Output the [X, Y] coordinate of the center of the cell containing the given text.  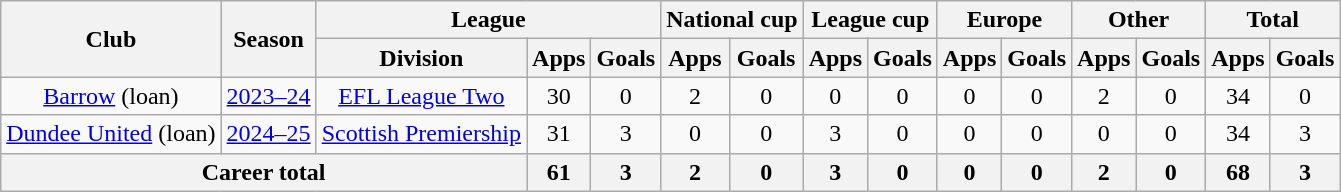
2024–25 [268, 134]
Club [111, 39]
National cup [732, 20]
30 [559, 96]
Barrow (loan) [111, 96]
Total [1273, 20]
Career total [264, 172]
61 [559, 172]
League [488, 20]
Europe [1004, 20]
Other [1139, 20]
League cup [870, 20]
EFL League Two [421, 96]
2023–24 [268, 96]
68 [1238, 172]
Dundee United (loan) [111, 134]
Division [421, 58]
31 [559, 134]
Scottish Premiership [421, 134]
Season [268, 39]
